Extract the (X, Y) coordinate from the center of the cell holding the provided text.  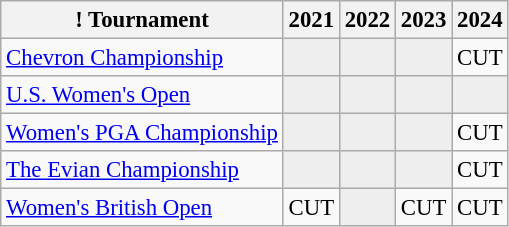
Women's PGA Championship (142, 133)
Chevron Championship (142, 58)
The Evian Championship (142, 170)
2021 (311, 20)
Women's British Open (142, 208)
U.S. Women's Open (142, 95)
2023 (424, 20)
2024 (480, 20)
2022 (367, 20)
! Tournament (142, 20)
